Output the [x, y] coordinate of the center of the cell containing the given text.  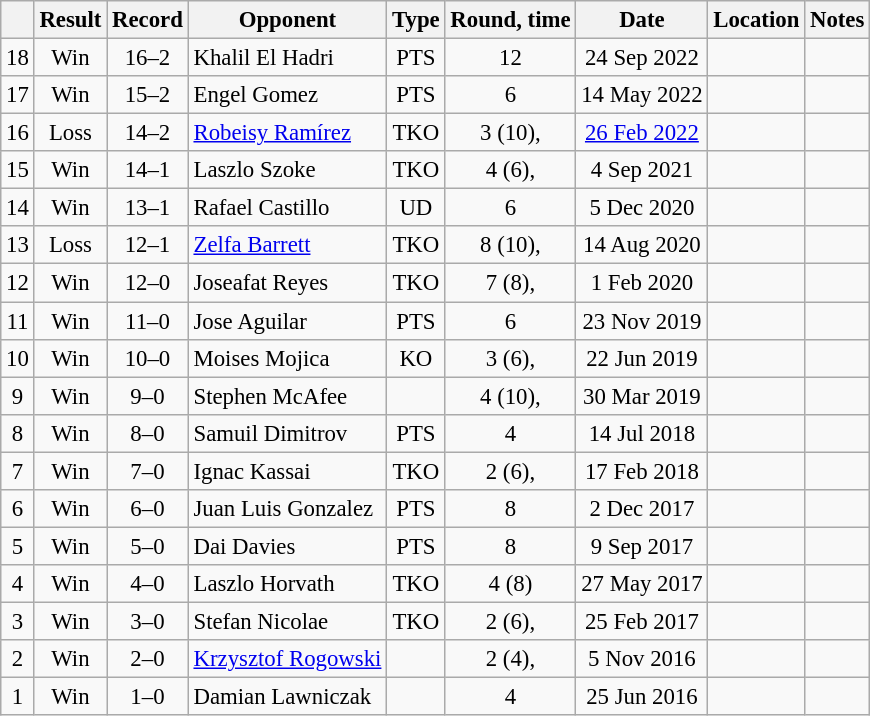
Engel Gomez [288, 95]
7 (8), [510, 283]
Dai Davies [288, 546]
11–0 [148, 321]
30 Mar 2019 [642, 396]
Juan Luis Gonzalez [288, 509]
24 Sep 2022 [642, 58]
Ignac Kassai [288, 471]
Date [642, 20]
2 (4), [510, 659]
7 [18, 471]
Jose Aguilar [288, 321]
3–0 [148, 621]
2 Dec 2017 [642, 509]
26 Feb 2022 [642, 133]
15 [18, 170]
Krzysztof Rogowski [288, 659]
5 [18, 546]
4 Sep 2021 [642, 170]
10–0 [148, 358]
11 [18, 321]
3 [18, 621]
13–1 [148, 208]
Result [70, 20]
2 [18, 659]
Rafael Castillo [288, 208]
12–0 [148, 283]
8–0 [148, 433]
Laszlo Horvath [288, 584]
13 [18, 245]
1 Feb 2020 [642, 283]
Opponent [288, 20]
Damian Lawniczak [288, 697]
3 (10), [510, 133]
12–1 [148, 245]
15–2 [148, 95]
Location [756, 20]
14–1 [148, 170]
9 Sep 2017 [642, 546]
Samuil Dimitrov [288, 433]
17 Feb 2018 [642, 471]
5 Nov 2016 [642, 659]
25 Feb 2017 [642, 621]
25 Jun 2016 [642, 697]
6–0 [148, 509]
27 May 2017 [642, 584]
9 [18, 396]
Laszlo Szoke [288, 170]
5–0 [148, 546]
14 [18, 208]
Robeisy Ramírez [288, 133]
17 [18, 95]
1–0 [148, 697]
Zelfa Barrett [288, 245]
14 Jul 2018 [642, 433]
Moises Mojica [288, 358]
Joseafat Reyes [288, 283]
1 [18, 697]
5 Dec 2020 [642, 208]
4 (8) [510, 584]
16–2 [148, 58]
Khalil El Hadri [288, 58]
16 [18, 133]
4 (6), [510, 170]
14–2 [148, 133]
10 [18, 358]
Stefan Nicolae [288, 621]
18 [18, 58]
8 (10), [510, 245]
9–0 [148, 396]
Round, time [510, 20]
3 (6), [510, 358]
UD [416, 208]
2–0 [148, 659]
Type [416, 20]
14 May 2022 [642, 95]
4–0 [148, 584]
14 Aug 2020 [642, 245]
Stephen McAfee [288, 396]
Record [148, 20]
4 (10), [510, 396]
KO [416, 358]
Notes [838, 20]
7–0 [148, 471]
22 Jun 2019 [642, 358]
23 Nov 2019 [642, 321]
